Output the (x, y) coordinate of the center of the cell containing the given text.  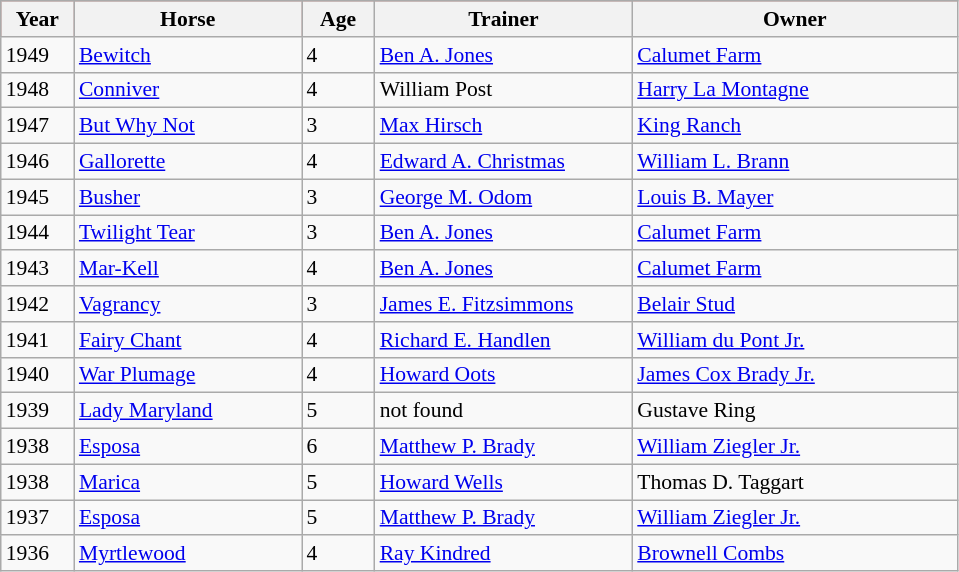
Edward A. Christmas (504, 162)
Lady Maryland (188, 411)
Thomas D. Taggart (794, 482)
Vagrancy (188, 304)
Trainer (504, 19)
1944 (38, 233)
1948 (38, 90)
Gustave Ring (794, 411)
Ray Kindred (504, 554)
James E. Fitzsimmons (504, 304)
George M. Odom (504, 197)
Busher (188, 197)
Twilight Tear (188, 233)
Louis B. Mayer (794, 197)
1943 (38, 269)
Horse (188, 19)
1937 (38, 518)
William L. Brann (794, 162)
1936 (38, 554)
not found (504, 411)
6 (338, 447)
1941 (38, 340)
William Post (504, 90)
Mar-Kell (188, 269)
Marica (188, 482)
Howard Wells (504, 482)
Conniver (188, 90)
1940 (38, 375)
Myrtlewood (188, 554)
Brownell Combs (794, 554)
King Ranch (794, 126)
Bewitch (188, 55)
Max Hirsch (504, 126)
1942 (38, 304)
War Plumage (188, 375)
1946 (38, 162)
Belair Stud (794, 304)
William du Pont Jr. (794, 340)
Howard Oots (504, 375)
1947 (38, 126)
But Why Not (188, 126)
1949 (38, 55)
Gallorette (188, 162)
Richard E. Handlen (504, 340)
Age (338, 19)
Fairy Chant (188, 340)
Owner (794, 19)
1939 (38, 411)
Year (38, 19)
Harry La Montagne (794, 90)
1945 (38, 197)
James Cox Brady Jr. (794, 375)
